From the cell containing the given text, extract its center point as [X, Y] coordinate. 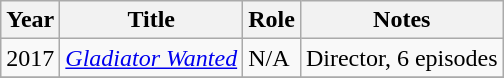
Notes [402, 20]
2017 [30, 58]
N/A [272, 58]
Title [152, 20]
Role [272, 20]
Year [30, 20]
Director, 6 episodes [402, 58]
Gladiator Wanted [152, 58]
